Extract the [x, y] coordinate from the center of the cell holding the provided text.  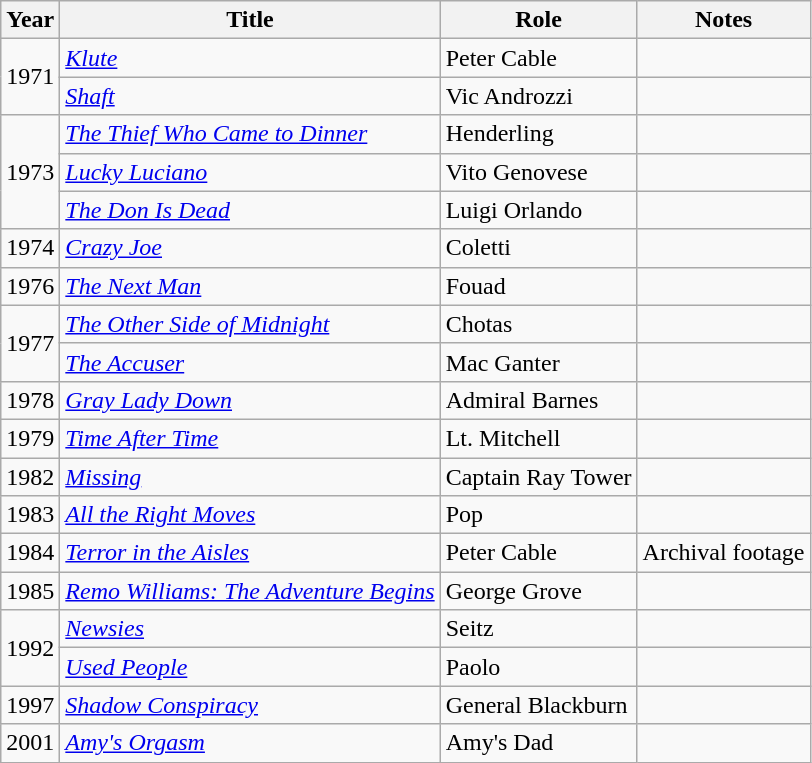
Title [250, 20]
2001 [30, 743]
Archival footage [724, 553]
Chotas [538, 324]
Newsies [250, 629]
George Grove [538, 591]
Crazy Joe [250, 248]
1976 [30, 286]
Lt. Mitchell [538, 438]
Klute [250, 58]
The Next Man [250, 286]
Coletti [538, 248]
Used People [250, 667]
Pop [538, 515]
Lucky Luciano [250, 172]
Seitz [538, 629]
Remo Williams: The Adventure Begins [250, 591]
Amy's Dad [538, 743]
1982 [30, 477]
Amy's Orgasm [250, 743]
Year [30, 20]
The Accuser [250, 362]
Notes [724, 20]
1977 [30, 343]
Luigi Orlando [538, 210]
The Don Is Dead [250, 210]
1997 [30, 705]
1973 [30, 172]
Vic Androzzi [538, 96]
1992 [30, 648]
Shaft [250, 96]
1985 [30, 591]
Time After Time [250, 438]
Missing [250, 477]
Mac Ganter [538, 362]
The Thief Who Came to Dinner [250, 134]
1984 [30, 553]
General Blackburn [538, 705]
The Other Side of Midnight [250, 324]
Shadow Conspiracy [250, 705]
Henderling [538, 134]
Gray Lady Down [250, 400]
Vito Genovese [538, 172]
1971 [30, 77]
Role [538, 20]
Admiral Barnes [538, 400]
Captain Ray Tower [538, 477]
Fouad [538, 286]
1979 [30, 438]
All the Right Moves [250, 515]
1974 [30, 248]
Paolo [538, 667]
Terror in the Aisles [250, 553]
1983 [30, 515]
1978 [30, 400]
